Extract the (x, y) coordinate from the center of the cell holding the provided text.  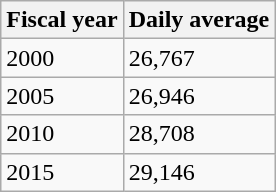
2015 (62, 172)
2000 (62, 58)
26,767 (199, 58)
Fiscal year (62, 20)
28,708 (199, 134)
2010 (62, 134)
29,146 (199, 172)
2005 (62, 96)
Daily average (199, 20)
26,946 (199, 96)
